Find where the given text appears and provide that cell's center as (x, y) coordinate. 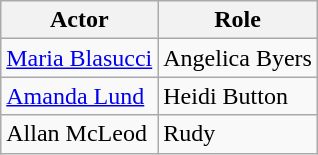
Heidi Button (238, 96)
Role (238, 20)
Maria Blasucci (80, 58)
Actor (80, 20)
Angelica Byers (238, 58)
Rudy (238, 134)
Allan McLeod (80, 134)
Amanda Lund (80, 96)
